Determine the (X, Y) coordinate at the center of the cell enclosing the given text.  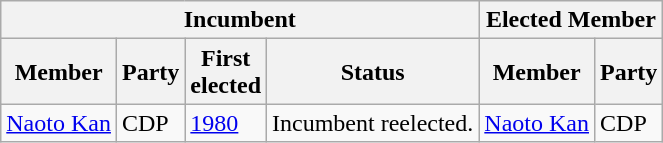
Incumbent reelected. (373, 123)
Incumbent (240, 20)
Elected Member (571, 20)
Firstelected (226, 72)
Status (373, 72)
1980 (226, 123)
